Return the (x, y) coordinate for the center point of the cell that contains the specified text.  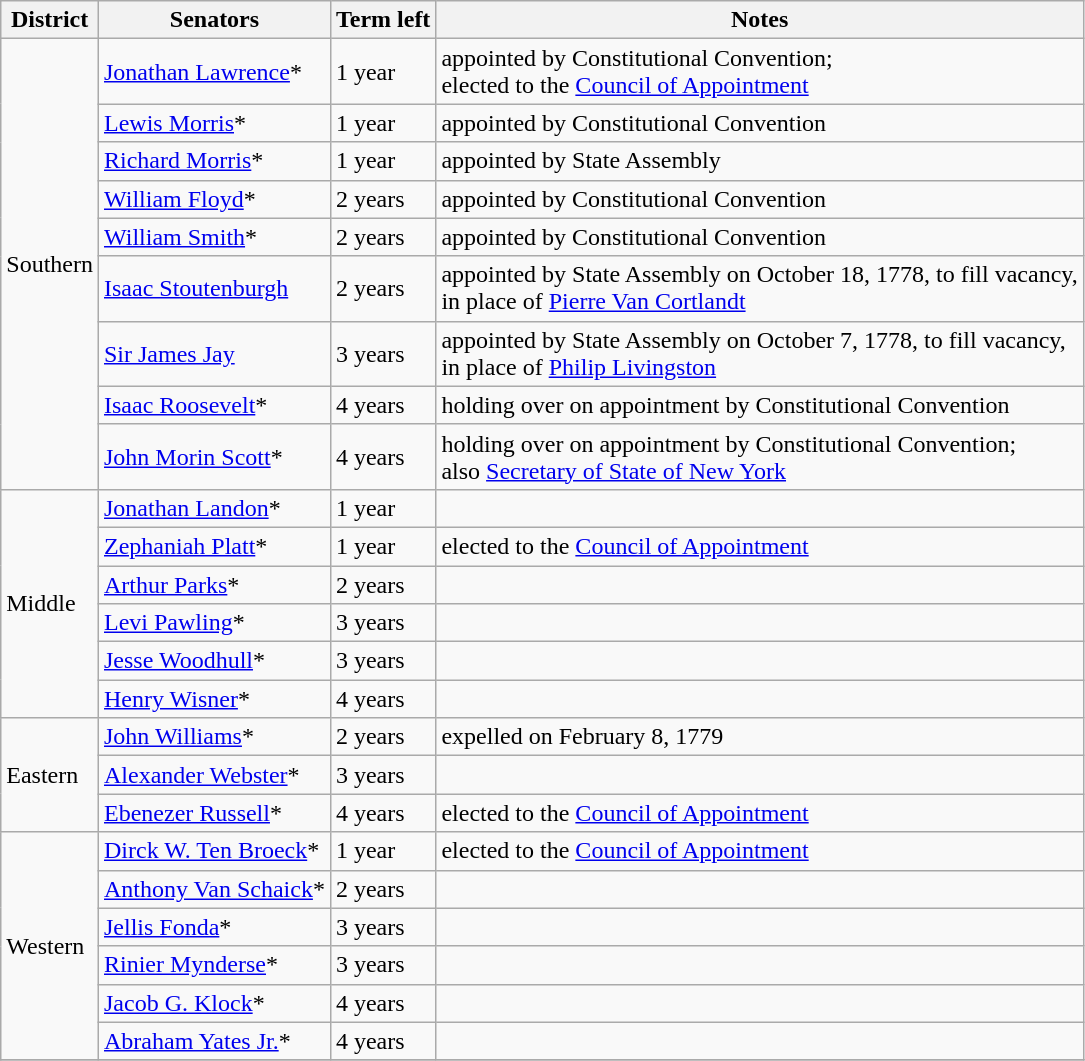
appointed by Constitutional Convention; elected to the Council of Appointment (760, 72)
holding over on appointment by Constitutional Convention; also Secretary of State of New York (760, 456)
Levi Pawling* (214, 623)
Sir James Jay (214, 354)
John Morin Scott* (214, 456)
Jonathan Lawrence* (214, 72)
appointed by State Assembly (760, 161)
Alexander Webster* (214, 775)
appointed by State Assembly on October 7, 1778, to fill vacancy, in place of Philip Livingston (760, 354)
Henry Wisner* (214, 699)
appointed by State Assembly on October 18, 1778, to fill vacancy, in place of Pierre Van Cortlandt (760, 288)
Isaac Stoutenburgh (214, 288)
Eastern (50, 775)
Jonathan Landon* (214, 508)
Rinier Mynderse* (214, 965)
Jesse Woodhull* (214, 661)
Jellis Fonda* (214, 927)
Dirck W. Ten Broeck* (214, 851)
Jacob G. Klock* (214, 1003)
Arthur Parks* (214, 585)
Zephaniah Platt* (214, 546)
Ebenezer Russell* (214, 813)
Richard Morris* (214, 161)
Term left (382, 20)
William Floyd* (214, 199)
Anthony Van Schaick* (214, 889)
Lewis Morris* (214, 123)
District (50, 20)
expelled on February 8, 1779 (760, 737)
Isaac Roosevelt* (214, 405)
Senators (214, 20)
Southern (50, 264)
Notes (760, 20)
Middle (50, 603)
John Williams* (214, 737)
holding over on appointment by Constitutional Convention (760, 405)
Abraham Yates Jr.* (214, 1041)
William Smith* (214, 237)
Western (50, 946)
